Return (x, y) of the center of cell containing provided text 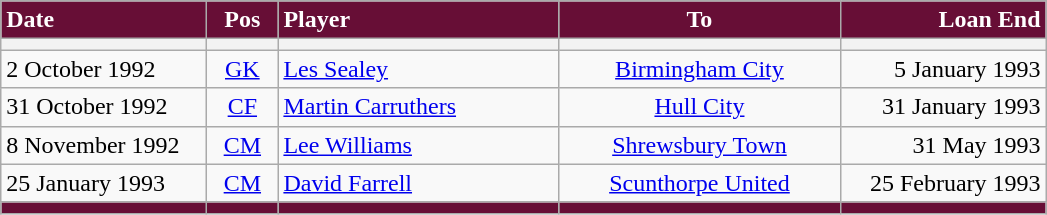
GK (242, 69)
Martin Carruthers (418, 107)
Shrewsbury Town (700, 145)
CF (242, 107)
Les Sealey (418, 69)
Scunthorpe United (700, 183)
25 February 1993 (943, 183)
5 January 1993 (943, 69)
Lee Williams (418, 145)
31 October 1992 (104, 107)
Loan End (943, 20)
Date (104, 20)
Pos (242, 20)
8 November 1992 (104, 145)
David Farrell (418, 183)
Player (418, 20)
Hull City (700, 107)
Birmingham City (700, 69)
2 October 1992 (104, 69)
31 May 1993 (943, 145)
To (700, 20)
31 January 1993 (943, 107)
25 January 1993 (104, 183)
